Determine the (x, y) coordinate at the center of the cell enclosing the given text.  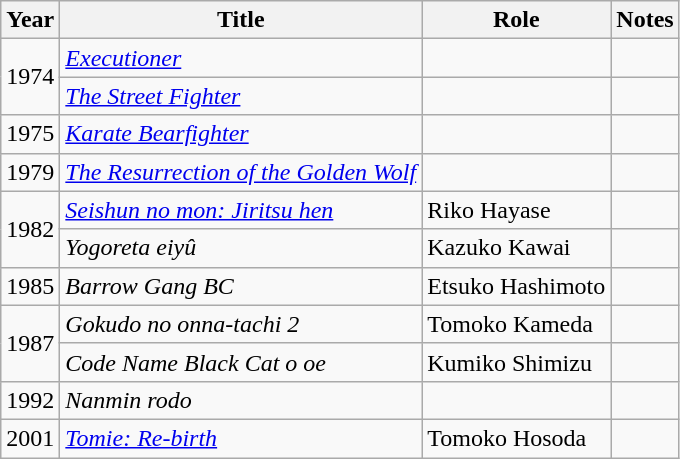
Year (30, 20)
Etsuko Hashimoto (516, 286)
Tomoko Kameda (516, 324)
Role (516, 20)
The Resurrection of the Golden Wolf (241, 172)
2001 (30, 438)
1974 (30, 77)
Riko Hayase (516, 210)
The Street Fighter (241, 96)
Title (241, 20)
Gokudo no onna-tachi 2 (241, 324)
Executioner (241, 58)
1982 (30, 229)
Code Name Black Cat o oe (241, 362)
Kazuko Kawai (516, 248)
Nanmin rodo (241, 400)
1985 (30, 286)
1987 (30, 343)
1992 (30, 400)
Yogoreta eiyû (241, 248)
Seishun no mon: Jiritsu hen (241, 210)
Karate Bearfighter (241, 134)
Tomie: Re-birth (241, 438)
Notes (645, 20)
Kumiko Shimizu (516, 362)
Barrow Gang BC (241, 286)
1975 (30, 134)
Tomoko Hosoda (516, 438)
1979 (30, 172)
